Identify which cell holds the provided text, then report its [X, Y] central coordinate. 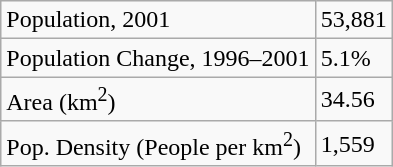
1,559 [354, 144]
34.56 [354, 100]
Population, 2001 [158, 20]
5.1% [354, 58]
Area (km2) [158, 100]
53,881 [354, 20]
Population Change, 1996–2001 [158, 58]
Pop. Density (People per km2) [158, 144]
